Output the (X, Y) coordinate of the center of the cell containing the given text.  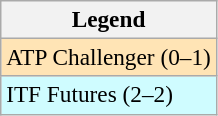
ATP Challenger (0–1) (108, 57)
Legend (108, 19)
ITF Futures (2–2) (108, 95)
